Detect which cell encompasses the target text, then output its (X, Y) center coordinate. 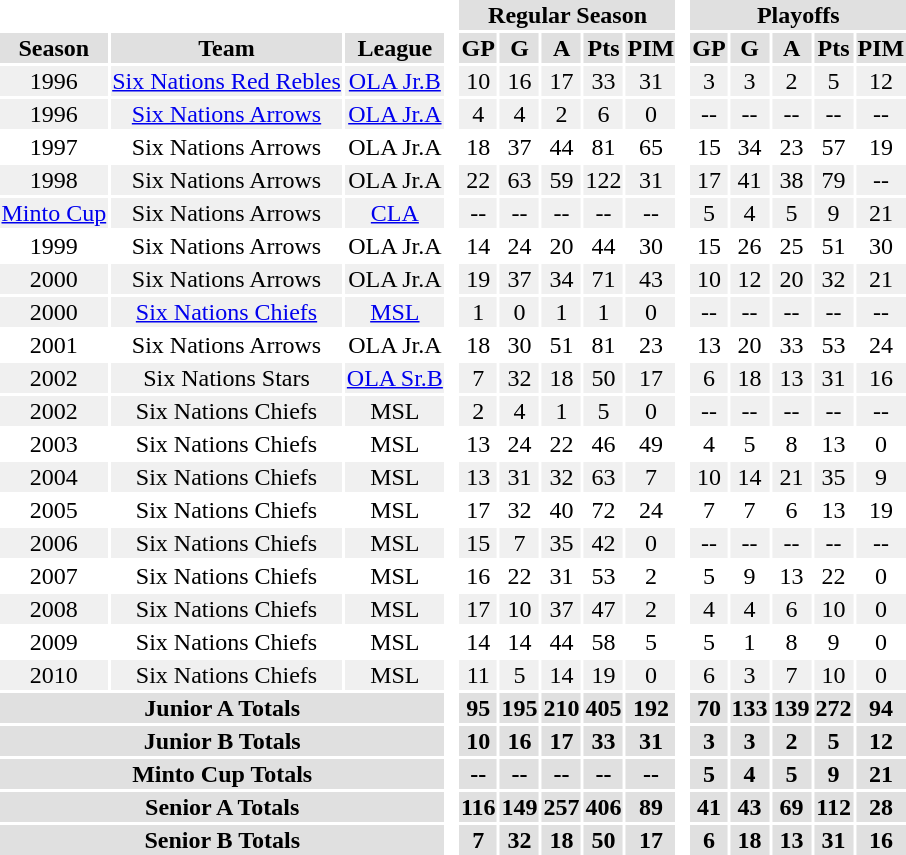
Playoffs (798, 15)
1997 (54, 147)
272 (834, 708)
139 (792, 708)
192 (651, 708)
89 (651, 807)
Minto Cup (54, 213)
2010 (54, 675)
2008 (54, 609)
46 (604, 444)
2009 (54, 642)
122 (604, 180)
95 (478, 708)
Season (54, 48)
94 (881, 708)
Regular Season (567, 15)
58 (604, 642)
71 (604, 279)
69 (792, 807)
2003 (54, 444)
2004 (54, 477)
Six Nations Stars (227, 378)
1999 (54, 246)
65 (651, 147)
195 (520, 708)
133 (750, 708)
Senior B Totals (222, 840)
42 (604, 543)
25 (792, 246)
2007 (54, 576)
11 (478, 675)
26 (750, 246)
405 (604, 708)
70 (709, 708)
406 (604, 807)
CLA (394, 213)
149 (520, 807)
1998 (54, 180)
Minto Cup Totals (222, 774)
Team (227, 48)
OLA Jr.B (394, 81)
League (394, 48)
2001 (54, 345)
47 (604, 609)
Junior A Totals (222, 708)
49 (651, 444)
59 (562, 180)
210 (562, 708)
2005 (54, 510)
257 (562, 807)
OLA Sr.B (394, 378)
38 (792, 180)
79 (834, 180)
116 (478, 807)
2006 (54, 543)
112 (834, 807)
57 (834, 147)
72 (604, 510)
Six Nations Red Rebles (227, 81)
28 (881, 807)
Junior B Totals (222, 741)
40 (562, 510)
Senior A Totals (222, 807)
